Search for the cell housing the specified text and yield its (X, Y) center coordinate. 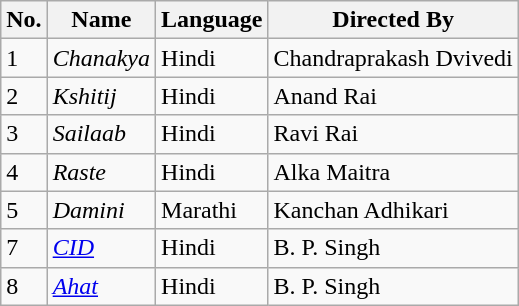
Ravi Rai (393, 134)
No. (24, 20)
2 (24, 96)
3 (24, 134)
5 (24, 210)
CID (101, 248)
Kanchan Adhikari (393, 210)
4 (24, 172)
Language (212, 20)
8 (24, 286)
Alka Maitra (393, 172)
Name (101, 20)
7 (24, 248)
1 (24, 58)
Ahat (101, 286)
Sailaab (101, 134)
Damini (101, 210)
Anand Rai (393, 96)
Chanakya (101, 58)
Kshitij (101, 96)
Directed By (393, 20)
Marathi (212, 210)
Raste (101, 172)
Chandraprakash Dvivedi (393, 58)
